Capture the cell that displays the provided text and extract its (X, Y) central coordinate. 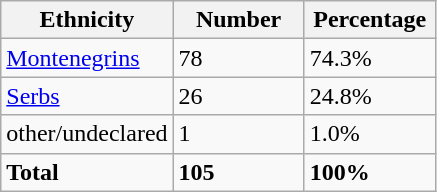
other/undeclared (87, 134)
105 (238, 172)
Number (238, 20)
24.8% (370, 96)
Percentage (370, 20)
Serbs (87, 96)
Montenegrins (87, 58)
1.0% (370, 134)
100% (370, 172)
74.3% (370, 58)
26 (238, 96)
Total (87, 172)
78 (238, 58)
Ethnicity (87, 20)
1 (238, 134)
